Extract the [x, y] coordinate from the center of the cell holding the provided text.  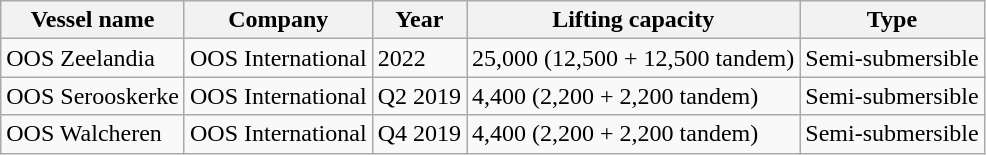
Q4 2019 [419, 134]
Q2 2019 [419, 96]
Year [419, 20]
OOS Walcheren [93, 134]
Company [278, 20]
Vessel name [93, 20]
OOS Serooskerke [93, 96]
Type [892, 20]
2022 [419, 58]
25,000 (12,500 + 12,500 tandem) [634, 58]
Lifting capacity [634, 20]
OOS Zeelandia [93, 58]
